Pinpoint the cell where the given text exists, returning its (x, y) midpoint coordinate. 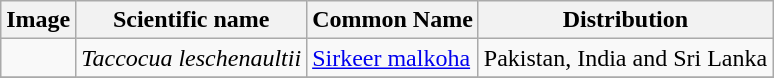
Common Name (393, 20)
Scientific name (192, 20)
Taccocua leschenaultii (192, 58)
Sirkeer malkoha (393, 58)
Pakistan, India and Sri Lanka (625, 58)
Image (38, 20)
Distribution (625, 20)
